Output the (X, Y) coordinate of the center of the cell containing the given text.  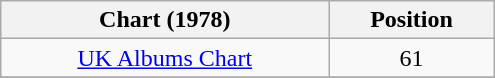
Chart (1978) (165, 20)
UK Albums Chart (165, 58)
Position (412, 20)
61 (412, 58)
